Search for the cell housing the specified text and yield its [x, y] center coordinate. 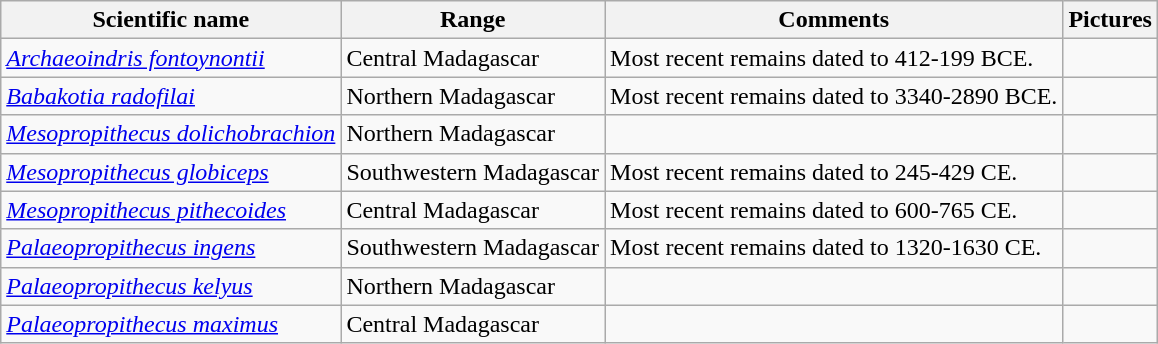
Palaeopropithecus kelyus [171, 286]
Archaeoindris fontoynontii [171, 58]
Scientific name [171, 20]
Mesopropithecus globiceps [171, 172]
Babakotia radofilai [171, 96]
Most recent remains dated to 412-199 BCE. [834, 58]
Mesopropithecus dolichobrachion [171, 134]
Range [473, 20]
Comments [834, 20]
Palaeopropithecus maximus [171, 324]
Pictures [1110, 20]
Most recent remains dated to 1320-1630 CE. [834, 248]
Most recent remains dated to 600-765 CE. [834, 210]
Most recent remains dated to 3340-2890 BCE. [834, 96]
Palaeopropithecus ingens [171, 248]
Most recent remains dated to 245-429 CE. [834, 172]
Mesopropithecus pithecoides [171, 210]
